Detect which cell encompasses the target text, then output its (X, Y) center coordinate. 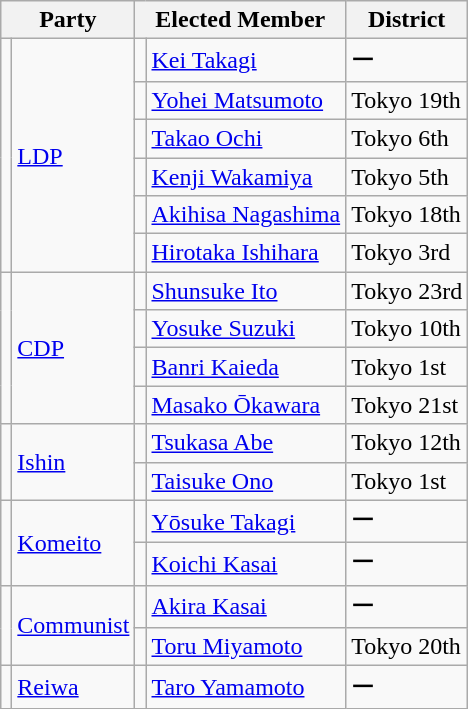
Tokyo 5th (407, 177)
Toru Miyamoto (246, 647)
Tokyo 21st (407, 405)
Takao Ochi (246, 138)
Communist (74, 626)
Tokyo 3rd (407, 253)
Ishin (74, 462)
Hirotaka Ishihara (246, 253)
Yohei Matsumoto (246, 100)
Tokyo 20th (407, 647)
Yosuke Suzuki (246, 329)
District (407, 20)
Taisuke Ono (246, 481)
Komeito (74, 542)
Yōsuke Takagi (246, 522)
CDP (74, 348)
Tokyo 23rd (407, 291)
Koichi Kasai (246, 564)
Tokyo 18th (407, 215)
Party (68, 20)
Tokyo 10th (407, 329)
Masako Ōkawara (246, 405)
Banri Kaieda (246, 367)
Akihisa Nagashima (246, 215)
Taro Yamamoto (246, 688)
Elected Member (240, 20)
Kenji Wakamiya (246, 177)
Tokyo 6th (407, 138)
Reiwa (74, 688)
Akira Kasai (246, 606)
Tokyo 12th (407, 443)
Tsukasa Abe (246, 443)
Kei Takagi (246, 60)
LDP (74, 156)
Tokyo 19th (407, 100)
Shunsuke Ito (246, 291)
